Scan for the cell matching the given text and deliver its (x, y) coordinate at center. 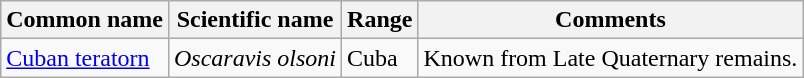
Cuban teratorn (85, 58)
Cuba (380, 58)
Comments (610, 20)
Known from Late Quaternary remains. (610, 58)
Oscaravis olsoni (254, 58)
Range (380, 20)
Common name (85, 20)
Scientific name (254, 20)
